From the cell containing the given text, extract its center point as [x, y] coordinate. 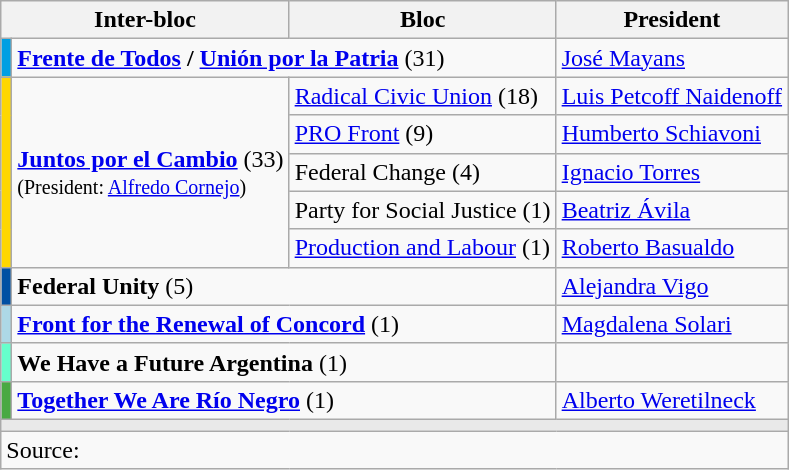
Inter-bloc [145, 20]
Luis Petcoff Naidenoff [672, 96]
We Have a Future Argentina (1) [284, 362]
President [672, 20]
Roberto Basualdo [672, 248]
Humberto Schiavoni [672, 134]
Production and Labour (1) [422, 248]
Front for the Renewal of Concord (1) [284, 324]
Beatriz Ávila [672, 210]
Source: [394, 449]
Federal Unity (5) [284, 286]
Alberto Weretilneck [672, 400]
Together We Are Río Negro (1) [284, 400]
Bloc [422, 20]
Frente de Todos / Unión por la Patria (31) [284, 58]
José Mayans [672, 58]
Magdalena Solari [672, 324]
PRO Front (9) [422, 134]
Ignacio Torres [672, 172]
Party for Social Justice (1) [422, 210]
Juntos por el Cambio (33)(President: Alfredo Cornejo) [150, 172]
Federal Change (4) [422, 172]
Alejandra Vigo [672, 286]
Radical Civic Union (18) [422, 96]
